Return the (x, y) coordinate for the center point of the cell that contains the specified text.  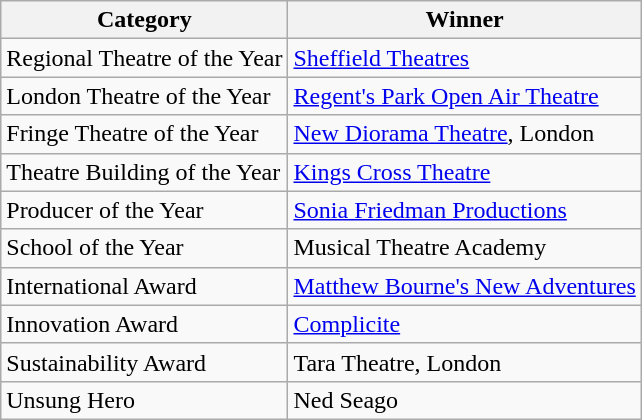
Category (144, 20)
Unsung Hero (144, 400)
Fringe Theatre of the Year (144, 134)
Ned Seago (464, 400)
London Theatre of the Year (144, 96)
Producer of the Year (144, 210)
Musical Theatre Academy (464, 248)
New Diorama Theatre, London (464, 134)
Theatre Building of the Year (144, 172)
Kings Cross Theatre (464, 172)
Regent's Park Open Air Theatre (464, 96)
Matthew Bourne's New Adventures (464, 286)
International Award (144, 286)
Sonia Friedman Productions (464, 210)
Sheffield Theatres (464, 58)
Complicite (464, 324)
School of the Year (144, 248)
Sustainability Award (144, 362)
Tara Theatre, London (464, 362)
Winner (464, 20)
Regional Theatre of the Year (144, 58)
Innovation Award (144, 324)
